Detect which cell encompasses the target text, then output its [x, y] center coordinate. 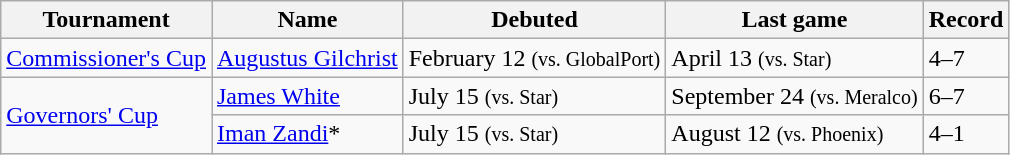
4–7 [966, 58]
James White [308, 96]
Last game [794, 20]
April 13 (vs. Star) [794, 58]
Name [308, 20]
Iman Zandi* [308, 134]
February 12 (vs. GlobalPort) [534, 58]
Debuted [534, 20]
Commissioner's Cup [106, 58]
August 12 (vs. Phoenix) [794, 134]
Tournament [106, 20]
September 24 (vs. Meralco) [794, 96]
Record [966, 20]
4–1 [966, 134]
6–7 [966, 96]
Augustus Gilchrist [308, 58]
Governors' Cup [106, 115]
